Pinpoint the cell where the given text exists, returning its (x, y) midpoint coordinate. 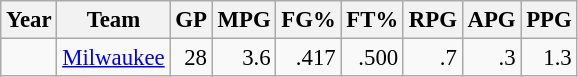
FT% (372, 20)
.7 (432, 58)
3.6 (244, 58)
28 (191, 58)
.3 (492, 58)
PPG (549, 20)
FG% (308, 20)
.500 (372, 58)
APG (492, 20)
.417 (308, 58)
RPG (432, 20)
MPG (244, 20)
Year (29, 20)
1.3 (549, 58)
Team (114, 20)
GP (191, 20)
Milwaukee (114, 58)
